Return the (x, y) coordinate for the center point of the cell that contains the specified text.  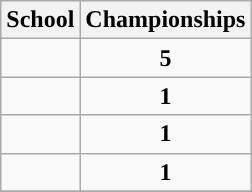
5 (166, 58)
School (40, 20)
Championships (166, 20)
